From the cell containing the given text, extract its center point as (X, Y) coordinate. 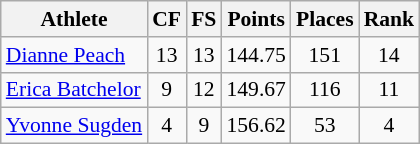
Dianne Peach (74, 55)
FS (204, 19)
Athlete (74, 19)
14 (390, 55)
Points (256, 19)
11 (390, 90)
CF (166, 19)
156.62 (256, 126)
Yvonne Sugden (74, 126)
144.75 (256, 55)
Erica Batchelor (74, 90)
149.67 (256, 90)
116 (325, 90)
53 (325, 126)
12 (204, 90)
Rank (390, 19)
Places (325, 19)
151 (325, 55)
